Detect which cell encompasses the target text, then output its [X, Y] center coordinate. 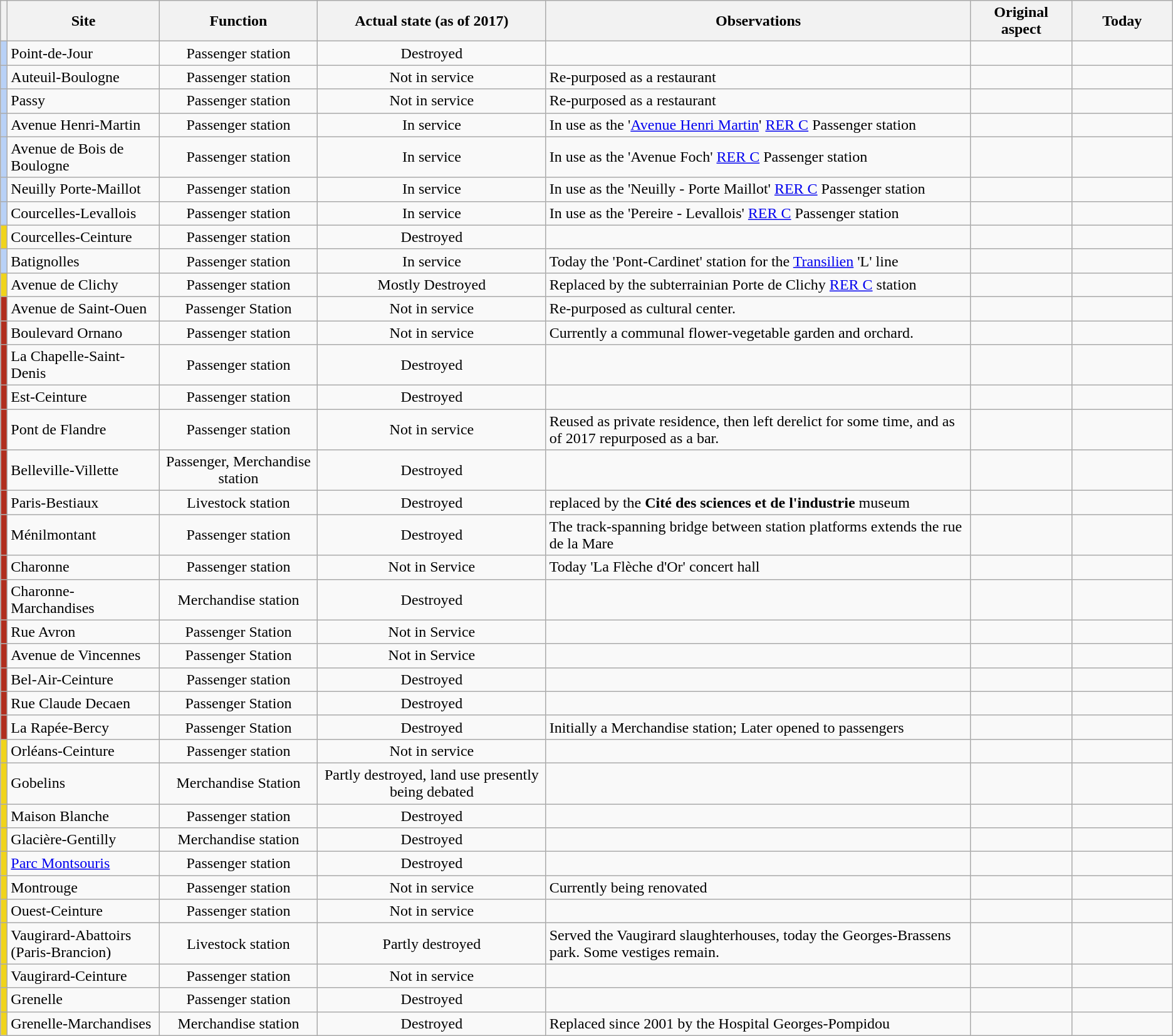
Bel-Air-Ceinture [83, 679]
Actual state (as of 2017) [432, 21]
Partly destroyed, land use presently being debated [432, 783]
Montrouge [83, 887]
Pont de Flandre [83, 430]
Today 'La Flèche d'Or' concert hall [758, 567]
In use as the 'Avenue Henri Martin' RER C Passenger station [758, 125]
Avenue de Saint-Ouen [83, 308]
Replaced since 2001 by the Hospital Georges-Pompidou [758, 1023]
Original aspect [1021, 21]
Charonne [83, 567]
Avenue de Bois de Boulogne [83, 157]
Glacière-Gentilly [83, 840]
Today [1122, 21]
Ménilmontant [83, 535]
Currently a communal flower-vegetable garden and orchard. [758, 333]
Initially a Merchandise station; Later opened to passengers [758, 727]
Vaugirard-Abattoirs(Paris-Brancion) [83, 944]
Reused as private residence, then left derelict for some time, and as of 2017 repurposed as a bar. [758, 430]
In use as the 'Pereire - Levallois' RER C Passenger station [758, 213]
In use as the 'Neuilly - Porte Maillot' RER C Passenger station [758, 189]
Rue Claude Decaen [83, 703]
In use as the 'Avenue Foch' RER C Passenger station [758, 157]
Passenger, Merchandise station [238, 470]
Maison Blanche [83, 815]
replaced by the Cité des sciences et de l'industrie museum [758, 503]
Today the 'Pont-Cardinet' station for the Transilien 'L' line [758, 261]
Orléans-Ceinture [83, 751]
Vaugirard-Ceinture [83, 976]
Gobelins [83, 783]
Courcelles-Ceinture [83, 237]
Neuilly Porte-Maillot [83, 189]
Rue Avron [83, 632]
Observations [758, 21]
Partly destroyed [432, 944]
Auteuil-Boulogne [83, 77]
Avenue de Clichy [83, 285]
The track-spanning bridge between station platforms extends the rue de la Mare [758, 535]
Courcelles-Levallois [83, 213]
Grenelle [83, 1000]
Paris-Bestiaux [83, 503]
Est-Ceinture [83, 397]
Avenue de Vincennes [83, 656]
Boulevard Ornano [83, 333]
Parc Montsouris [83, 864]
Batignolles [83, 261]
La Chapelle-Saint-Denis [83, 365]
Charonne-Marchandises [83, 599]
Currently being renovated [758, 887]
Point-de-Jour [83, 53]
Avenue Henri-Martin [83, 125]
Passy [83, 101]
Belleville-Villette [83, 470]
Served the Vaugirard slaughterhouses, today the Georges-Brassens park. Some vestiges remain. [758, 944]
Function [238, 21]
Re-purposed as cultural center. [758, 308]
Grenelle-Marchandises [83, 1023]
Replaced by the subterrainian Porte de Clichy RER C station [758, 285]
Mostly Destroyed [432, 285]
Site [83, 21]
Merchandise Station [238, 783]
Ouest-Ceinture [83, 911]
La Rapée-Bercy [83, 727]
